Locate the cell with the specified text and output its [X, Y] center coordinate. 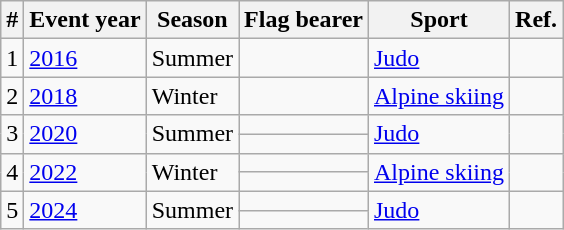
Season [192, 20]
5 [12, 210]
2022 [85, 172]
Flag bearer [304, 20]
2 [12, 96]
2024 [85, 210]
Sport [438, 20]
Ref. [536, 20]
2020 [85, 134]
3 [12, 134]
4 [12, 172]
2018 [85, 96]
2016 [85, 58]
1 [12, 58]
# [12, 20]
Event year [85, 20]
